Capture the cell that displays the provided text and extract its (x, y) central coordinate. 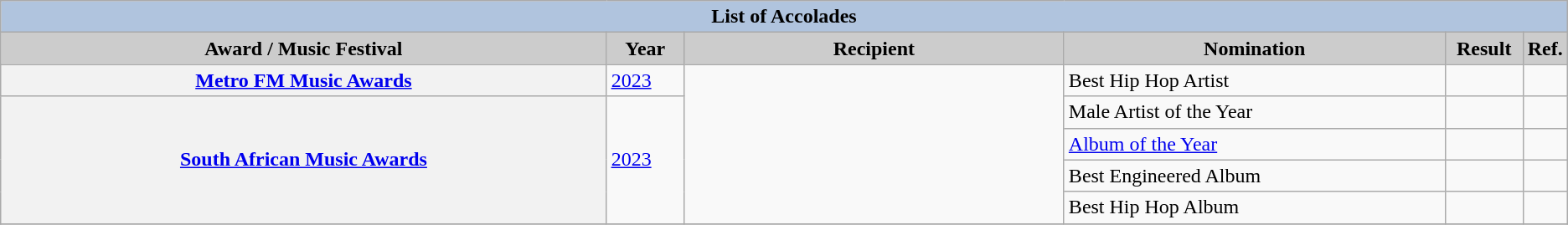
Best Hip Hop Artist (1255, 80)
Year (645, 49)
Album of the Year (1255, 144)
Ref. (1545, 49)
South African Music Awards (303, 160)
Recipient (874, 49)
Male Artist of the Year (1255, 112)
Metro FM Music Awards (303, 80)
Best Hip Hop Album (1255, 207)
Result (1484, 49)
List of Accolades (784, 17)
Best Engineered Album (1255, 176)
Nomination (1255, 49)
Award / Music Festival (303, 49)
